Return [X, Y] of the center of cell containing provided text 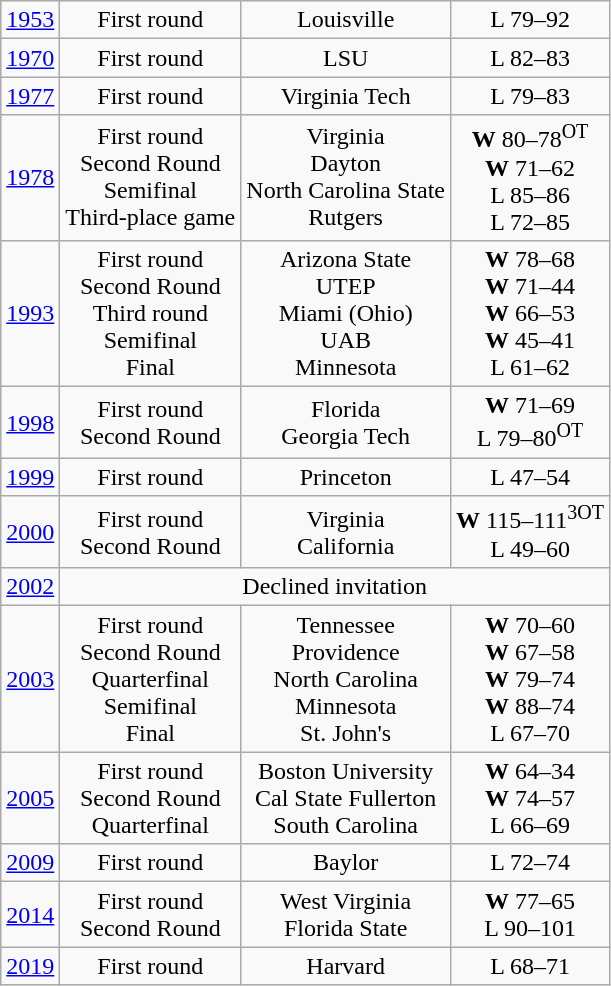
L 79–83 [530, 96]
1953 [30, 20]
L 82–83 [530, 58]
2014 [30, 914]
VirginiaDaytonNorth Carolina StateRutgers [346, 178]
W 70–60W 67–58W 79–74W 88–74L 67–70 [530, 679]
L 79–92 [530, 20]
2000 [30, 532]
W 64–34W 74–57L 66–69 [530, 798]
2019 [30, 966]
FloridaGeorgia Tech [346, 423]
West VirginiaFlorida State [346, 914]
First roundSecond RoundQuarterfinal [150, 798]
2009 [30, 863]
1998 [30, 423]
1970 [30, 58]
Arizona StateUTEPMiami (Ohio)UABMinnesota [346, 313]
W 78–68W 71–44W 66–53W 45–41L 61–62 [530, 313]
W 80–78OTW 71–62L 85–86L 72–85 [530, 178]
1999 [30, 477]
Harvard [346, 966]
2002 [30, 587]
W 115–1113OTL 49–60 [530, 532]
L 72–74 [530, 863]
VirginiaCalifornia [346, 532]
First roundSecond RoundThird roundSemifinalFinal [150, 313]
1977 [30, 96]
Princeton [346, 477]
Virginia Tech [346, 96]
Louisville [346, 20]
Boston UniversityCal State FullertonSouth Carolina [346, 798]
L 68–71 [530, 966]
First roundSecond RoundSemifinalThird-place game [150, 178]
Baylor [346, 863]
W 77–65L 90–101 [530, 914]
First roundSecond RoundQuarterfinalSemifinalFinal [150, 679]
1978 [30, 178]
Declined invitation [335, 587]
1993 [30, 313]
2003 [30, 679]
W 71–69L 79–80OT [530, 423]
2005 [30, 798]
LSU [346, 58]
TennesseeProvidenceNorth CarolinaMinnesotaSt. John's [346, 679]
L 47–54 [530, 477]
